Pinpoint the cell where the given text exists, returning its [X, Y] midpoint coordinate. 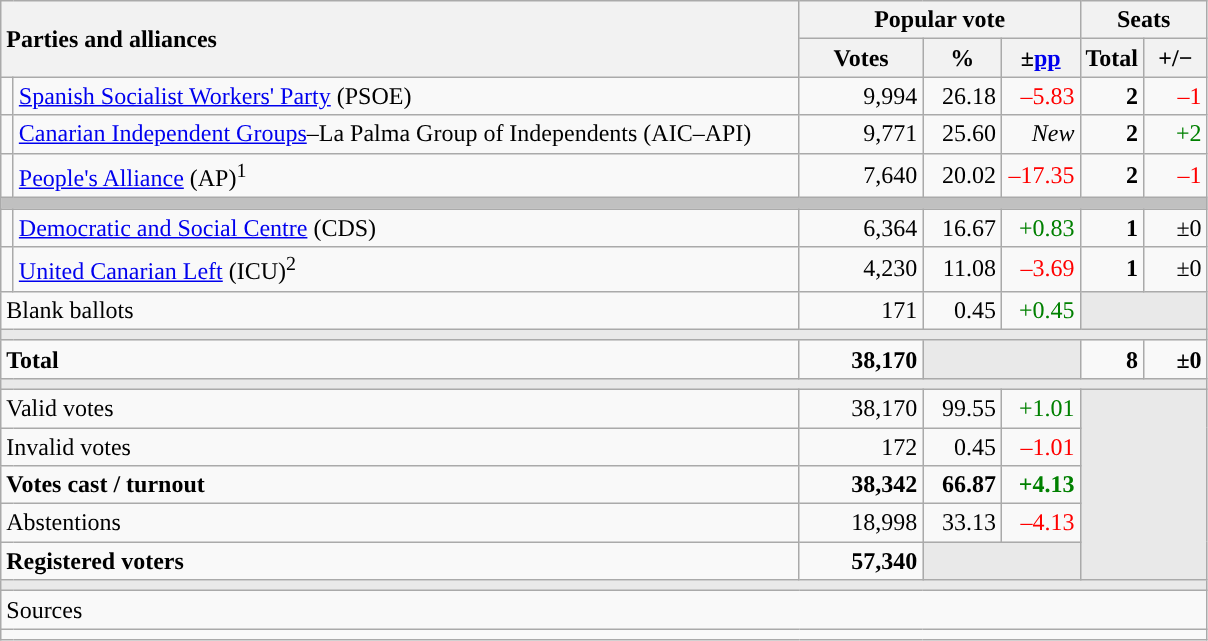
% [962, 58]
172 [861, 447]
–3.69 [1040, 270]
Blank ballots [400, 310]
Valid votes [400, 408]
Canarian Independent Groups–La Palma Group of Independents (AIC–API) [406, 134]
25.60 [962, 134]
+0.83 [1040, 228]
7,640 [861, 176]
66.87 [962, 485]
–4.13 [1040, 523]
+0.45 [1040, 310]
Spanish Socialist Workers' Party (PSOE) [406, 96]
Seats [1144, 20]
Votes [861, 58]
Invalid votes [400, 447]
11.08 [962, 270]
16.67 [962, 228]
6,364 [861, 228]
New [1040, 134]
–5.83 [1040, 96]
Parties and alliances [400, 39]
People's Alliance (AP)1 [406, 176]
4,230 [861, 270]
38,342 [861, 485]
Votes cast / turnout [400, 485]
Abstentions [400, 523]
Popular vote [940, 20]
Sources [604, 610]
18,998 [861, 523]
United Canarian Left (ICU)2 [406, 270]
57,340 [861, 561]
+2 [1176, 134]
Democratic and Social Centre (CDS) [406, 228]
26.18 [962, 96]
+1.01 [1040, 408]
171 [861, 310]
–17.35 [1040, 176]
+4.13 [1040, 485]
33.13 [962, 523]
–1.01 [1040, 447]
9,771 [861, 134]
±pp [1040, 58]
99.55 [962, 408]
9,994 [861, 96]
+/− [1176, 58]
Registered voters [400, 561]
8 [1112, 359]
20.02 [962, 176]
